Identify which cell holds the provided text, then report its [X, Y] central coordinate. 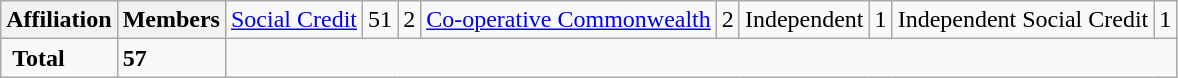
Independent Social Credit [1023, 20]
51 [380, 20]
Social Credit [294, 20]
Co-operative Commonwealth [569, 20]
Total [59, 58]
Independent [804, 20]
Members [171, 20]
57 [171, 58]
Affiliation [59, 20]
